Determine the (x, y) coordinate at the center of the cell enclosing the given text.  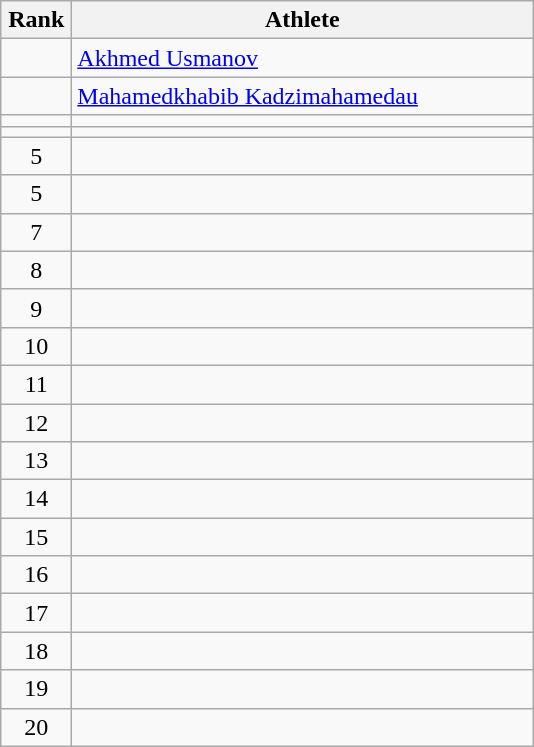
16 (36, 575)
17 (36, 613)
12 (36, 423)
Rank (36, 20)
Athlete (302, 20)
14 (36, 499)
11 (36, 384)
9 (36, 308)
7 (36, 232)
Akhmed Usmanov (302, 58)
10 (36, 346)
19 (36, 689)
20 (36, 727)
15 (36, 537)
13 (36, 461)
8 (36, 270)
Mahamedkhabib Kadzimahamedau (302, 96)
18 (36, 651)
